Pinpoint the cell where the given text exists, returning its [x, y] midpoint coordinate. 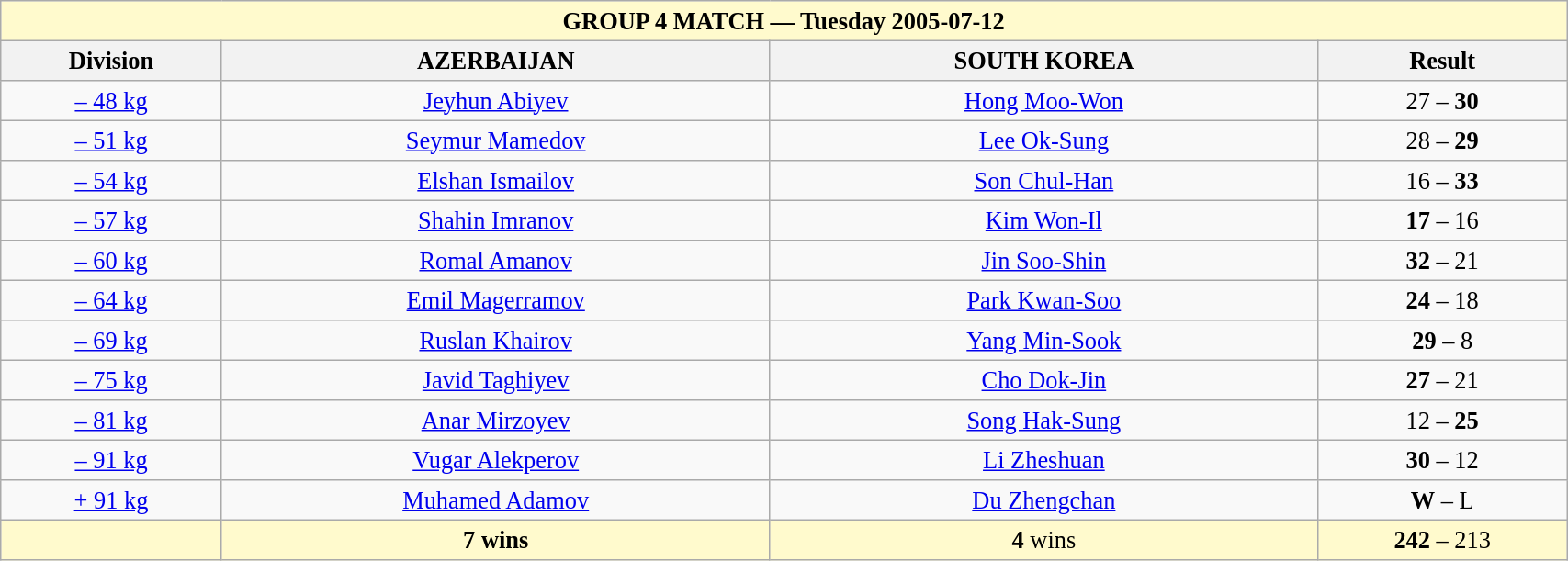
24 – 18 [1442, 300]
Yang Min-Sook [1043, 341]
Romal Amanov [496, 261]
– 64 kg [112, 300]
– 91 kg [112, 460]
12 – 25 [1442, 421]
Kim Won-Il [1043, 220]
28 – 29 [1442, 140]
Result [1442, 61]
– 57 kg [112, 220]
Hong Moo-Won [1043, 100]
– 60 kg [112, 261]
GROUP 4 MATCH — Tuesday 2005-07-12 [784, 20]
27 – 21 [1442, 380]
Jin Soo-Shin [1043, 261]
Anar Mirzoyev [496, 421]
SOUTH KOREA [1043, 61]
32 – 21 [1442, 261]
Elshan Ismailov [496, 181]
27 – 30 [1442, 100]
30 – 12 [1442, 460]
– 75 kg [112, 380]
– 69 kg [112, 341]
Lee Ok-Sung [1043, 140]
Javid Taghiyev [496, 380]
Son Chul-Han [1043, 181]
29 – 8 [1442, 341]
242 – 213 [1442, 540]
4 wins [1043, 540]
7 wins [496, 540]
Seymur Mamedov [496, 140]
Jeyhun Abiyev [496, 100]
Cho Dok-Jin [1043, 380]
W – L [1442, 500]
– 48 kg [112, 100]
Song Hak-Sung [1043, 421]
Park Kwan-Soo [1043, 300]
Shahin Imranov [496, 220]
+ 91 kg [112, 500]
Li Zheshuan [1043, 460]
Vugar Alekperov [496, 460]
Emil Magerramov [496, 300]
Du Zhengchan [1043, 500]
– 54 kg [112, 181]
– 81 kg [112, 421]
Division [112, 61]
AZERBAIJAN [496, 61]
Muhamed Adamov [496, 500]
– 51 kg [112, 140]
Ruslan Khairov [496, 341]
16 – 33 [1442, 181]
17 – 16 [1442, 220]
